Search for the cell housing the specified text and yield its [X, Y] center coordinate. 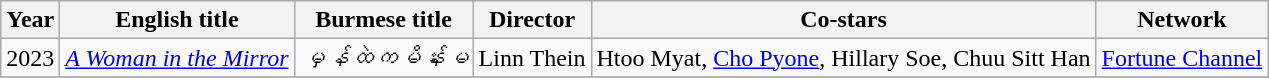
English title [177, 20]
A Woman in the Mirror [177, 58]
Director [532, 20]
Co-stars [844, 20]
Fortune Channel [1182, 58]
Network [1182, 20]
2023 [30, 58]
Htoo Myat, Cho Pyone, Hillary Soe, Chuu Sitt Han [844, 58]
Burmese title [384, 20]
Year [30, 20]
Linn Thein [532, 58]
မှန်ထဲကမိန်းမ [384, 58]
